Search for the cell housing the specified text and yield its [X, Y] center coordinate. 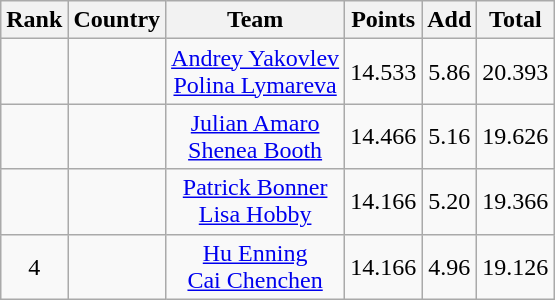
5.20 [450, 202]
5.16 [450, 136]
Andrey YakovlevPolina Lymareva [256, 72]
19.626 [516, 136]
Team [256, 20]
Patrick BonnerLisa Hobby [256, 202]
4.96 [450, 266]
14.533 [384, 72]
Total [516, 20]
Julian AmaroShenea Booth [256, 136]
Add [450, 20]
4 [34, 266]
Rank [34, 20]
20.393 [516, 72]
Hu EnningCai Chenchen [256, 266]
Points [384, 20]
5.86 [450, 72]
14.466 [384, 136]
Country [117, 20]
19.126 [516, 266]
19.366 [516, 202]
